Locate the cell with the specified text and output its (X, Y) center coordinate. 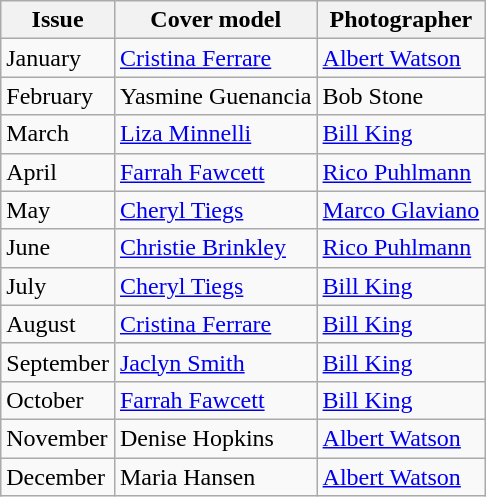
April (58, 172)
November (58, 438)
Bob Stone (401, 96)
Marco Glaviano (401, 210)
Christie Brinkley (216, 248)
Denise Hopkins (216, 438)
February (58, 96)
March (58, 134)
June (58, 248)
Jaclyn Smith (216, 362)
January (58, 58)
Photographer (401, 20)
July (58, 286)
December (58, 477)
October (58, 400)
September (58, 362)
Cover model (216, 20)
May (58, 210)
Maria Hansen (216, 477)
Yasmine Guenancia (216, 96)
Issue (58, 20)
August (58, 324)
Liza Minnelli (216, 134)
